Provide the [X, Y] coordinate of the cell's center where the given text is located.  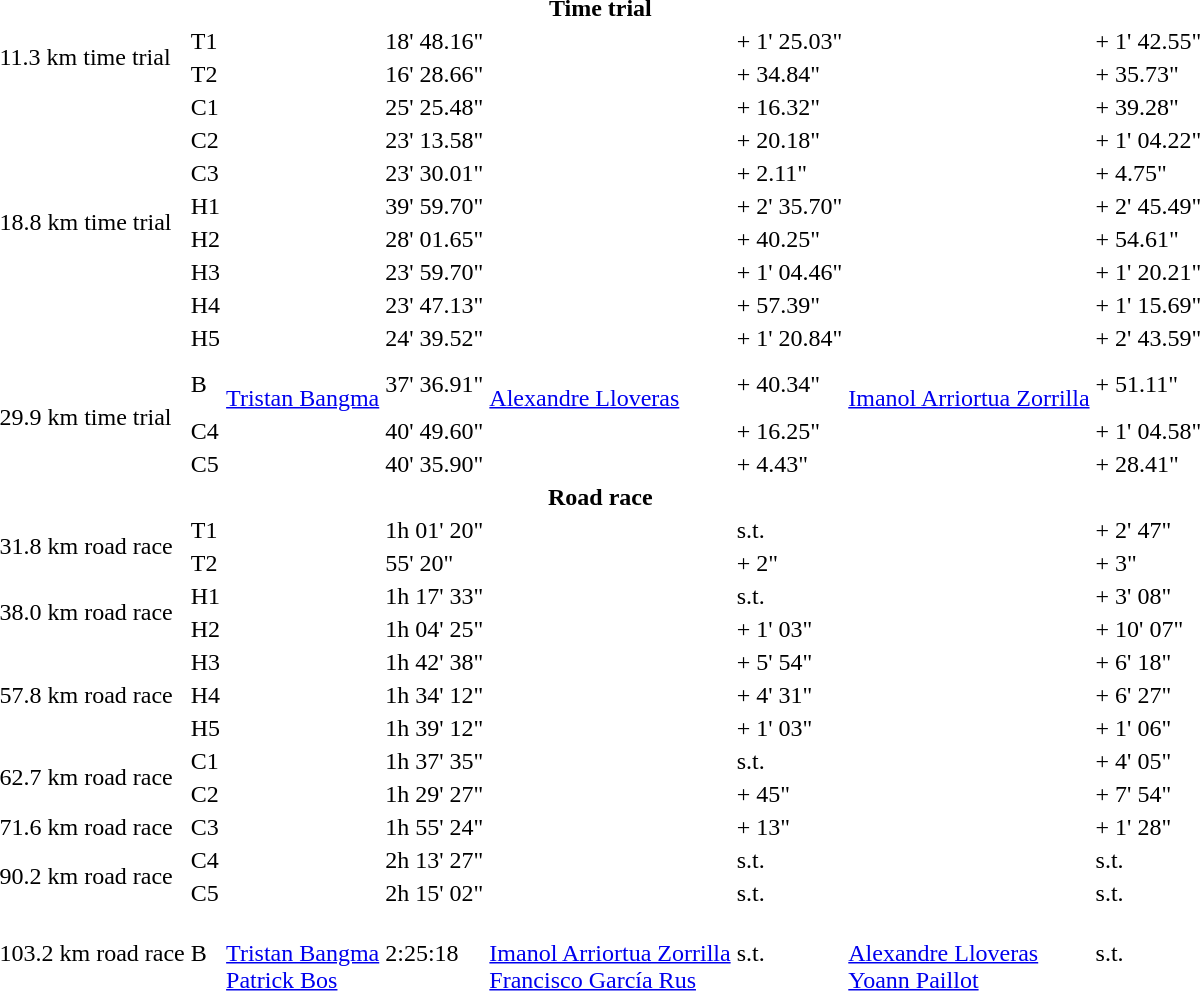
+ 57.39" [790, 305]
25' 25.48" [434, 107]
23' 59.70" [434, 272]
40' 35.90" [434, 464]
+ 16.25" [790, 431]
18' 48.16" [434, 41]
2h 13' 27" [434, 860]
1h 42' 38" [434, 662]
B [205, 384]
24' 39.52" [434, 338]
40' 49.60" [434, 431]
+ 2' 35.70" [790, 206]
23' 13.58" [434, 140]
+ 16.32" [790, 107]
Alexandre Lloveras [610, 384]
+ 1' 25.03" [790, 41]
1h 01' 20" [434, 530]
+ 40.25" [790, 239]
+ 5' 54" [790, 662]
+ 1' 20.84" [790, 338]
55' 20" [434, 563]
Tristan Bangma [303, 384]
+ 1' 04.46" [790, 272]
37' 36.91" [434, 384]
28' 01.65" [434, 239]
+ 4' 31" [790, 695]
+ 4.43" [790, 464]
1h 17' 33" [434, 596]
1h 39' 12" [434, 728]
1h 29' 27" [434, 794]
16' 28.66" [434, 74]
+ 34.84" [790, 74]
1h 34' 12" [434, 695]
23' 30.01" [434, 173]
+ 2.11" [790, 173]
2h 15' 02" [434, 893]
1h 04' 25" [434, 629]
+ 2" [790, 563]
1h 55' 24" [434, 827]
Imanol Arriortua Zorrilla [969, 384]
23' 47.13" [434, 305]
+ 45" [790, 794]
39' 59.70" [434, 206]
+ 20.18" [790, 140]
1h 37' 35" [434, 761]
+ 40.34" [790, 384]
+ 13" [790, 827]
